Determine the [X, Y] coordinate at the center of the cell enclosing the given text.  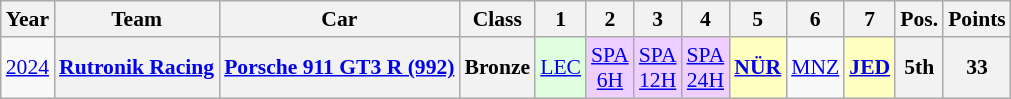
MNZ [815, 68]
2024 [28, 68]
Class [497, 19]
SPA24H [706, 68]
6 [815, 19]
SPA12H [658, 68]
3 [658, 19]
33 [977, 68]
Bronze [497, 68]
5 [758, 19]
Year [28, 19]
5th [919, 68]
Points [977, 19]
JED [870, 68]
Porsche 911 GT3 R (992) [339, 68]
2 [610, 19]
4 [706, 19]
Team [136, 19]
NÜR [758, 68]
LEC [560, 68]
SPA6H [610, 68]
7 [870, 19]
Car [339, 19]
Rutronik Racing [136, 68]
1 [560, 19]
Pos. [919, 19]
